Provide the [x, y] coordinate of the cell's center where the given text is located.  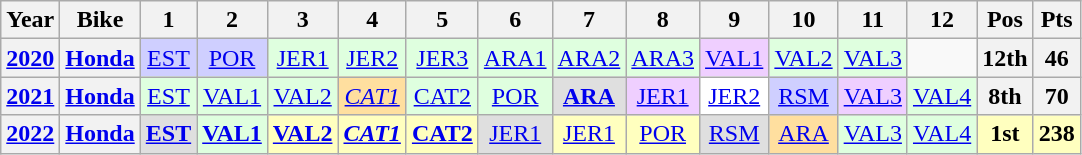
6 [515, 20]
Year [30, 20]
Pos [1005, 20]
1st [1005, 134]
2020 [30, 58]
12th [1005, 58]
11 [872, 20]
7 [589, 20]
4 [372, 20]
2021 [30, 96]
JER3 [442, 58]
ARA1 [515, 58]
3 [302, 20]
46 [1056, 58]
5 [442, 20]
ARA3 [663, 58]
12 [942, 20]
238 [1056, 134]
10 [804, 20]
8 [663, 20]
70 [1056, 96]
2022 [30, 134]
1 [168, 20]
Bike [100, 20]
9 [734, 20]
ARA2 [589, 58]
Pts [1056, 20]
8th [1005, 96]
2 [232, 20]
